Output the (x, y) coordinate of the center of the cell containing the given text.  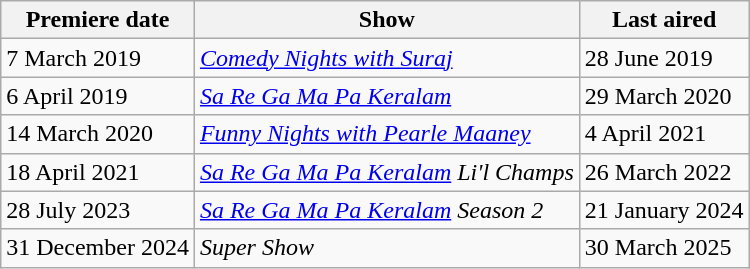
28 June 2019 (664, 58)
Super Show (386, 248)
28 July 2023 (98, 210)
14 March 2020 (98, 134)
Sa Re Ga Ma Pa Keralam Li'l Champs (386, 172)
18 April 2021 (98, 172)
6 April 2019 (98, 96)
31 December 2024 (98, 248)
Sa Re Ga Ma Pa Keralam (386, 96)
26 March 2022 (664, 172)
Comedy Nights with Suraj (386, 58)
4 April 2021 (664, 134)
Last aired (664, 20)
Premiere date (98, 20)
Funny Nights with Pearle Maaney (386, 134)
Show (386, 20)
29 March 2020 (664, 96)
7 March 2019 (98, 58)
Sa Re Ga Ma Pa Keralam Season 2 (386, 210)
21 January 2024 (664, 210)
30 March 2025 (664, 248)
